Find where the given text appears and provide that cell's center as (X, Y) coordinate. 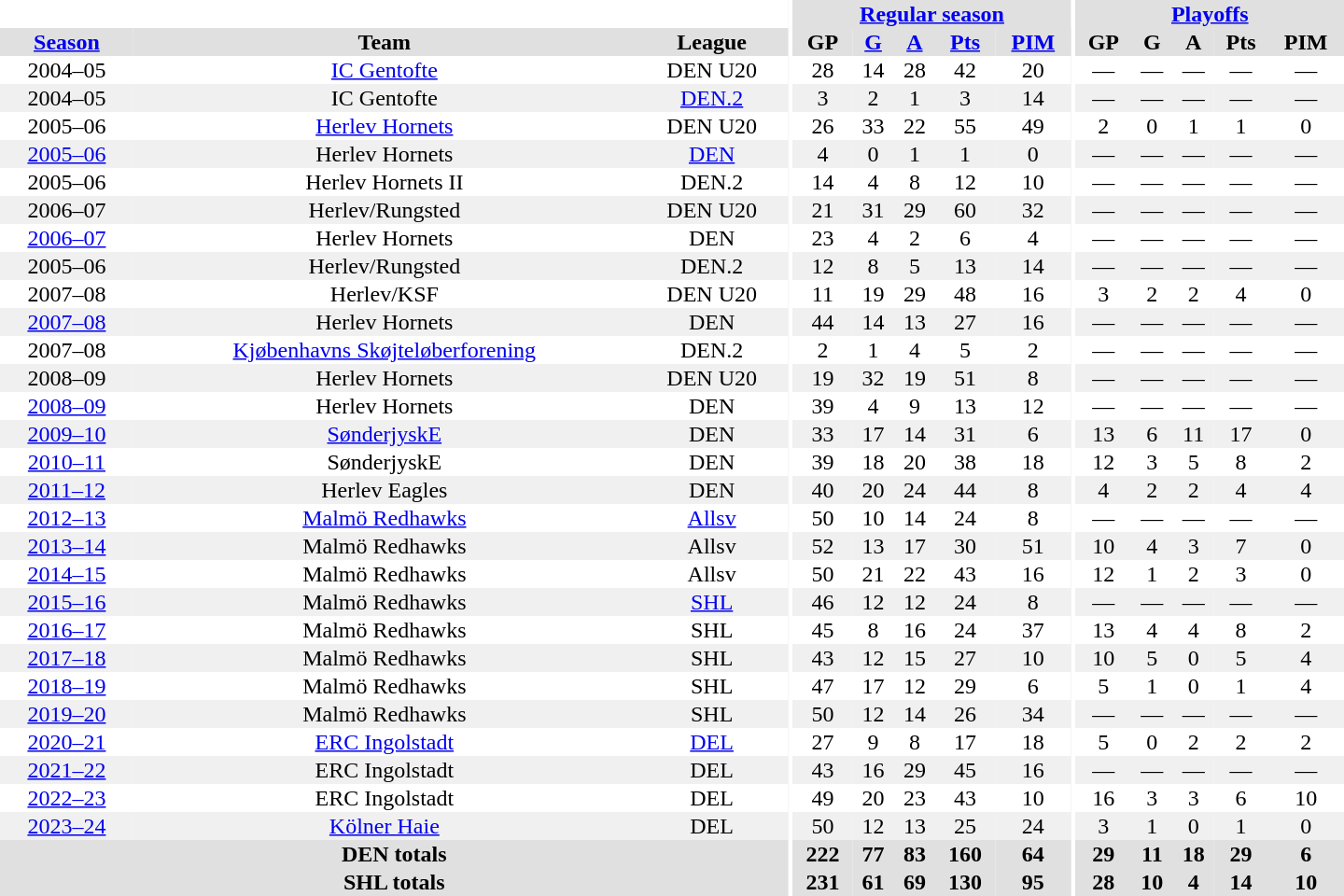
2015–16 (67, 602)
34 (1033, 714)
Herlev/KSF (385, 294)
95 (1033, 882)
2009–10 (67, 434)
2020–21 (67, 742)
42 (965, 70)
46 (822, 602)
222 (822, 854)
2016–17 (67, 630)
2019–20 (67, 714)
Herlev Eagles (385, 490)
60 (965, 210)
77 (873, 854)
37 (1033, 630)
SHL totals (394, 882)
2011–12 (67, 490)
160 (965, 854)
2018–19 (67, 686)
40 (822, 490)
38 (965, 462)
2021–22 (67, 770)
130 (965, 882)
2022–23 (67, 798)
83 (915, 854)
League (712, 42)
2010–11 (67, 462)
69 (915, 882)
25 (965, 826)
7 (1241, 546)
2012–13 (67, 518)
Team (385, 42)
Season (67, 42)
64 (1033, 854)
Kölner Haie (385, 826)
47 (822, 686)
Regular season (931, 14)
55 (965, 126)
DEN totals (394, 854)
2023–24 (67, 826)
48 (965, 294)
52 (822, 546)
2013–14 (67, 546)
Herlev Hornets II (385, 182)
2017–18 (67, 658)
Playoffs (1210, 14)
61 (873, 882)
Kjøbenhavns Skøjteløberforening (385, 350)
15 (915, 658)
231 (822, 882)
30 (965, 546)
2014–15 (67, 574)
